Return [X, Y] of the center of cell containing provided text 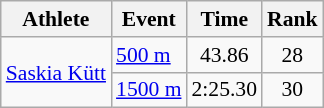
43.86 [224, 55]
1500 m [148, 90]
Saskia Kütt [56, 72]
Time [224, 19]
Rank [292, 19]
28 [292, 55]
Event [148, 19]
2:25.30 [224, 90]
500 m [148, 55]
30 [292, 90]
Athlete [56, 19]
